Detect which cell encompasses the target text, then output its (X, Y) center coordinate. 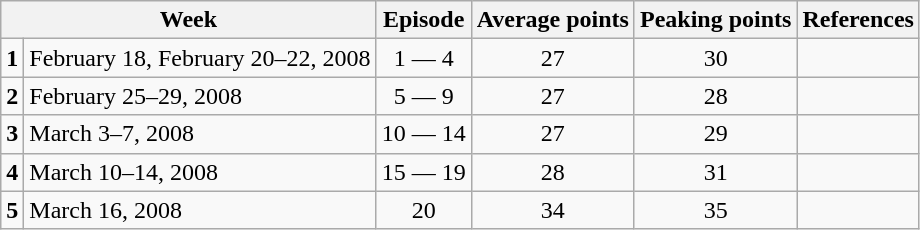
1 (12, 58)
35 (715, 210)
Week (188, 20)
References (858, 20)
30 (715, 58)
March 3–7, 2008 (200, 134)
34 (552, 210)
1 — 4 (424, 58)
Peaking points (715, 20)
31 (715, 172)
4 (12, 172)
Episode (424, 20)
2 (12, 96)
5 (12, 210)
10 — 14 (424, 134)
Average points (552, 20)
15 — 19 (424, 172)
20 (424, 210)
March 16, 2008 (200, 210)
March 10–14, 2008 (200, 172)
February 18, February 20–22, 2008 (200, 58)
29 (715, 134)
3 (12, 134)
February 25–29, 2008 (200, 96)
5 — 9 (424, 96)
